Determine the [X, Y] coordinate at the center of the cell enclosing the given text.  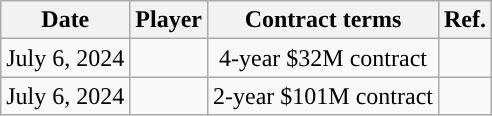
Contract terms [324, 20]
4-year $32M contract [324, 58]
Ref. [464, 20]
Date [66, 20]
2-year $101M contract [324, 96]
Player [169, 20]
